Detect which cell encompasses the target text, then output its [x, y] center coordinate. 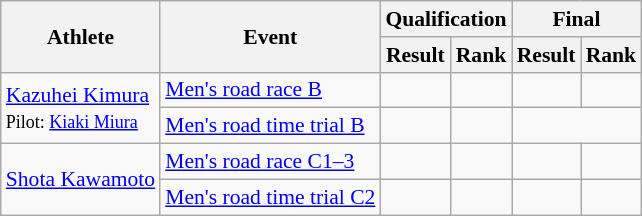
Men's road time trial C2 [270, 197]
Qualification [446, 19]
Men's road race C1–3 [270, 162]
Final [576, 19]
Athlete [80, 36]
Event [270, 36]
Men's road time trial B [270, 126]
Kazuhei KimuraPilot: Kiaki Miura [80, 108]
Men's road race B [270, 90]
Shota Kawamoto [80, 180]
